Find where the given text appears and provide that cell's center as (X, Y) coordinate. 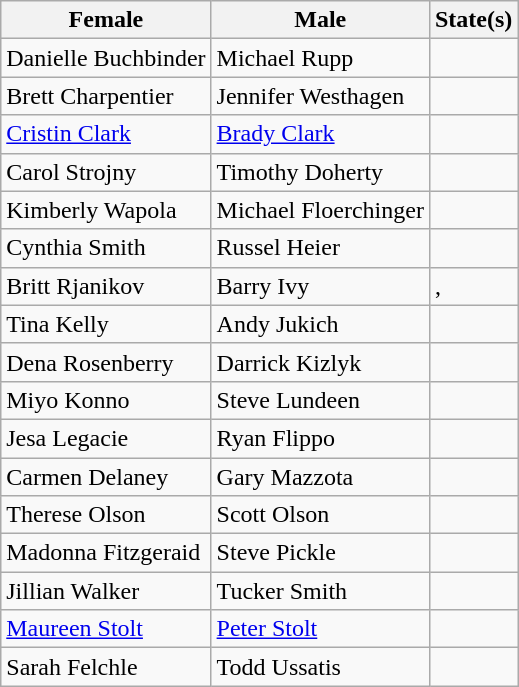
Steve Pickle (320, 553)
Cristin Clark (106, 134)
Carol Strojny (106, 172)
Carmen Delaney (106, 477)
Russel Heier (320, 248)
Britt Rjanikov (106, 286)
Michael Rupp (320, 58)
Jesa Legacie (106, 438)
Miyo Konno (106, 400)
Brady Clark (320, 134)
Darrick Kizlyk (320, 362)
Female (106, 20)
Therese Olson (106, 515)
Cynthia Smith (106, 248)
Gary Mazzota (320, 477)
Male (320, 20)
Michael Floerchinger (320, 210)
Danielle Buchbinder (106, 58)
Andy Jukich (320, 324)
Madonna Fitzgeraid (106, 553)
Peter Stolt (320, 629)
Steve Lundeen (320, 400)
Sarah Felchle (106, 667)
Maureen Stolt (106, 629)
Ryan Flippo (320, 438)
Scott Olson (320, 515)
State(s) (473, 20)
Tucker Smith (320, 591)
Dena Rosenberry (106, 362)
Todd Ussatis (320, 667)
Jennifer Westhagen (320, 96)
Timothy Doherty (320, 172)
Tina Kelly (106, 324)
Barry Ivy (320, 286)
Brett Charpentier (106, 96)
Jillian Walker (106, 591)
Kimberly Wapola (106, 210)
, (473, 286)
